Determine the (X, Y) coordinate at the center of the cell enclosing the given text.  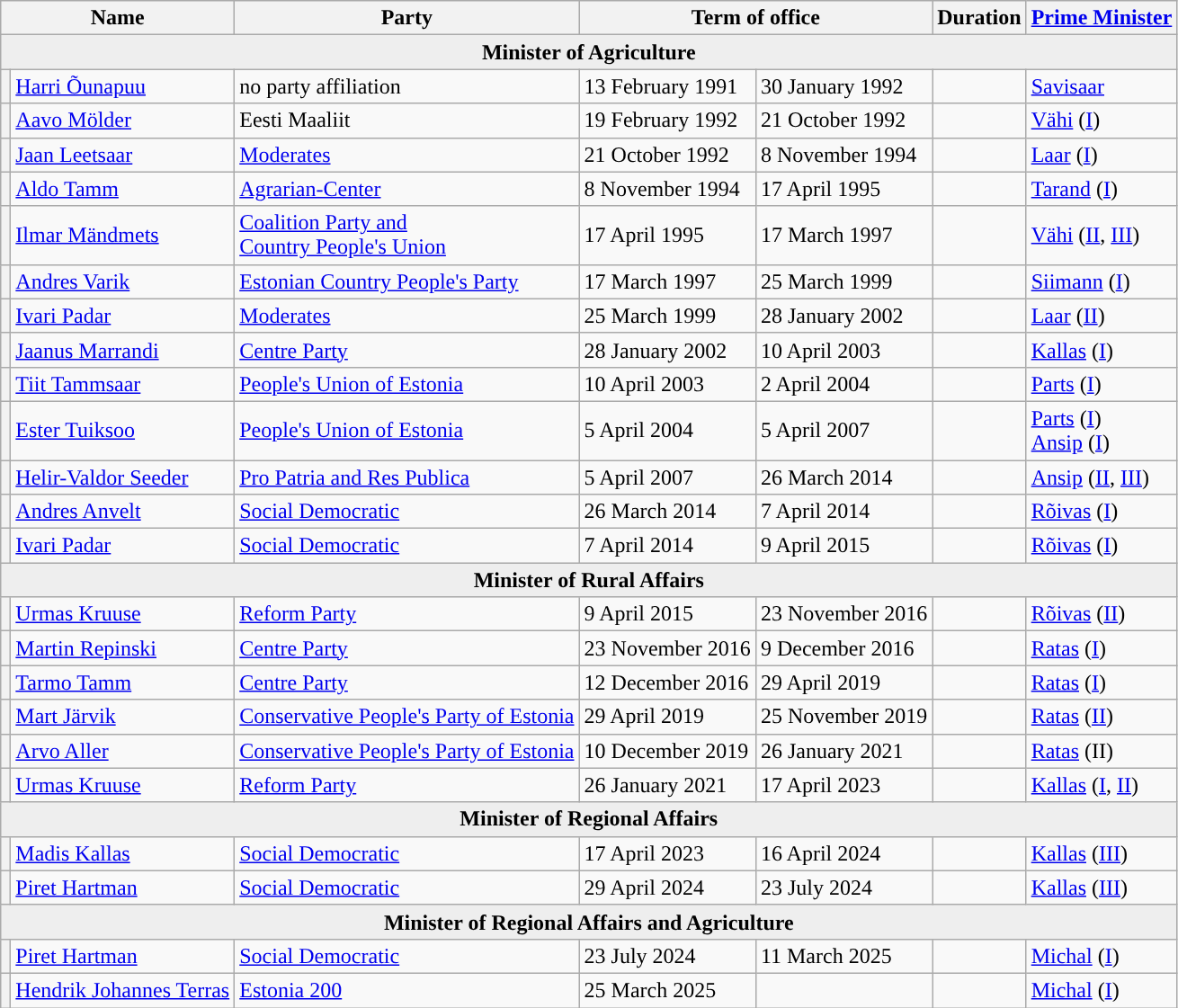
Jaanus Marrandi (122, 350)
Jaan Leetsaar (122, 155)
30 January 1992 (843, 86)
Duration (979, 18)
Estonian Country People's Party (406, 281)
Pro Patria and Res Publica (406, 477)
Mart Järvik (122, 717)
9 December 2016 (843, 648)
Vähi (I) (1102, 120)
Aldo Tamm (122, 189)
2 April 2004 (843, 384)
Ester Tuiksoo (122, 430)
11 March 2025 (843, 956)
Madis Kallas (122, 853)
13 February 1991 (667, 86)
5 April 2004 (667, 430)
Hendrik Johannes Terras (122, 990)
Siimann (I) (1102, 281)
25 March 2025 (667, 990)
10 December 2019 (667, 751)
Martin Repinski (122, 648)
Minister of Regional Affairs and Agriculture (589, 922)
Harri Õunapuu (122, 86)
Arvo Aller (122, 751)
Ilmar Mändmets (122, 236)
Party (406, 18)
Minister of Rural Affairs (589, 580)
Agrarian-Center (406, 189)
Parts (I) (1102, 384)
Name (118, 18)
Andres Anvelt (122, 512)
Coalition Party andCountry People's Union (406, 236)
Tarand (I) (1102, 189)
Helir-Valdor Seeder (122, 477)
Rõivas (II) (1102, 614)
Minister of Agriculture (589, 52)
Aavo Mölder (122, 120)
Laar (I) (1102, 155)
Minister of Regional Affairs (589, 819)
no party affiliation (406, 86)
Parts (I)Ansip (I) (1102, 430)
Tarmo Tamm (122, 682)
Ansip (II, III) (1102, 477)
Term of office (755, 18)
Laar (II) (1102, 316)
Kallas (I) (1102, 350)
Kallas (I, II) (1102, 785)
Andres Varik (122, 281)
Eesti Maaliit (406, 120)
19 February 1992 (667, 120)
Savisaar (1102, 86)
Prime Minister (1102, 18)
16 April 2024 (843, 853)
29 April 2024 (667, 888)
Vähi (II, III) (1102, 236)
25 November 2019 (843, 717)
Tiit Tammsaar (122, 384)
Estonia 200 (406, 990)
12 December 2016 (667, 682)
